Pinpoint the cell where the given text exists, returning its [X, Y] midpoint coordinate. 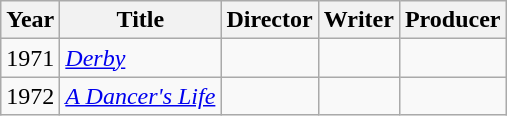
1972 [30, 96]
1971 [30, 58]
Derby [140, 58]
Director [270, 20]
Writer [358, 20]
Producer [452, 20]
Title [140, 20]
A Dancer's Life [140, 96]
Year [30, 20]
